Identify which cell holds the provided text, then report its [x, y] central coordinate. 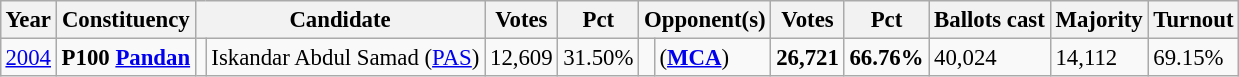
Ballots cast [990, 20]
26,721 [808, 57]
12,609 [522, 57]
Majority [1099, 20]
40,024 [990, 57]
Year [28, 20]
Turnout [1194, 20]
P100 Pandan [126, 57]
2004 [28, 57]
Opponent(s) [705, 20]
66.76% [886, 57]
Iskandar Abdul Samad (PAS) [346, 57]
Candidate [340, 20]
14,112 [1099, 57]
Constituency [126, 20]
(MCA) [712, 57]
31.50% [598, 57]
69.15% [1194, 57]
